For the text-containing cell, return its midpoint in (X, Y) coordinate format. 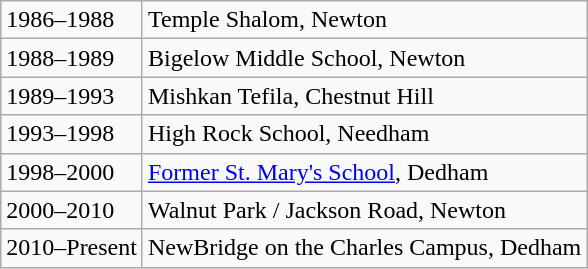
NewBridge on the Charles Campus, Dedham (364, 248)
Temple Shalom, Newton (364, 20)
1988–1989 (72, 58)
2000–2010 (72, 210)
Walnut Park / Jackson Road, Newton (364, 210)
High Rock School, Needham (364, 134)
Former St. Mary's School, Dedham (364, 172)
2010–Present (72, 248)
1986–1988 (72, 20)
1998–2000 (72, 172)
Bigelow Middle School, Newton (364, 58)
1993–1998 (72, 134)
1989–1993 (72, 96)
Mishkan Tefila, Chestnut Hill (364, 96)
